Scan for the cell matching the given text and deliver its (X, Y) coordinate at center. 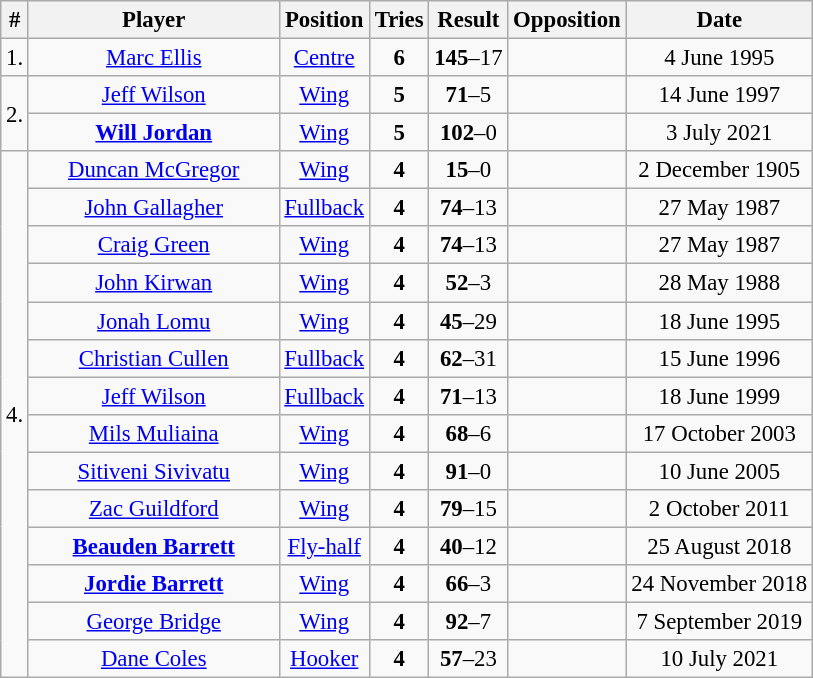
15–0 (468, 170)
Position (324, 20)
Hooker (324, 659)
4 June 1995 (719, 58)
79–15 (468, 509)
2. (15, 114)
91–0 (468, 471)
7 September 2019 (719, 621)
2 October 2011 (719, 509)
3 July 2021 (719, 133)
Craig Green (154, 245)
Result (468, 20)
John Kirwan (154, 283)
25 August 2018 (719, 546)
Beauden Barrett (154, 546)
Player (154, 20)
71–13 (468, 396)
1. (15, 58)
92–7 (468, 621)
Jonah Lomu (154, 321)
Mils Muliaina (154, 433)
40–12 (468, 546)
Opposition (567, 20)
George Bridge (154, 621)
Will Jordan (154, 133)
28 May 1988 (719, 283)
68–6 (468, 433)
62–31 (468, 358)
102–0 (468, 133)
71–5 (468, 95)
Zac Guildford (154, 509)
145–17 (468, 58)
66–3 (468, 584)
# (15, 20)
52–3 (468, 283)
Christian Cullen (154, 358)
2 December 1905 (719, 170)
Dane Coles (154, 659)
Jordie Barrett (154, 584)
17 October 2003 (719, 433)
18 June 1999 (719, 396)
15 June 1996 (719, 358)
Sitiveni Sivivatu (154, 471)
Fly-half (324, 546)
Tries (399, 20)
4. (15, 414)
John Gallagher (154, 208)
Centre (324, 58)
18 June 1995 (719, 321)
Marc Ellis (154, 58)
57–23 (468, 659)
Date (719, 20)
Duncan McGregor (154, 170)
24 November 2018 (719, 584)
45–29 (468, 321)
10 June 2005 (719, 471)
10 July 2021 (719, 659)
6 (399, 58)
14 June 1997 (719, 95)
